Capture the cell that displays the provided text and extract its [X, Y] central coordinate. 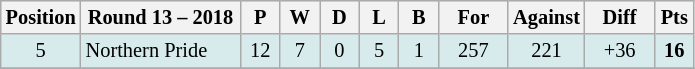
221 [546, 51]
+36 [620, 51]
7 [300, 51]
1 [419, 51]
D [340, 17]
L [379, 17]
Position [41, 17]
Pts [674, 17]
Northern Pride [161, 51]
Diff [620, 17]
0 [340, 51]
16 [674, 51]
B [419, 17]
For [474, 17]
12 [260, 51]
257 [474, 51]
Round 13 – 2018 [161, 17]
P [260, 17]
W [300, 17]
Against [546, 17]
